From the cell containing the given text, extract its center point as [x, y] coordinate. 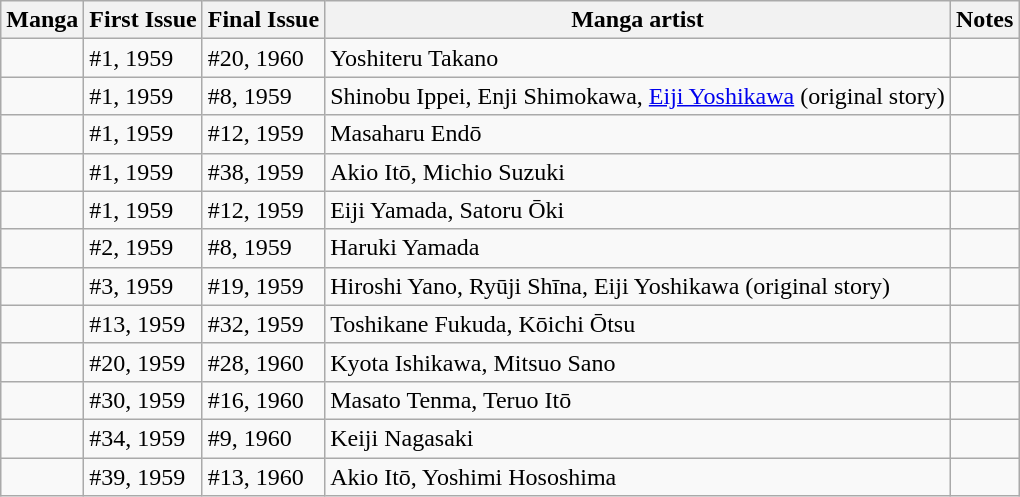
Keiji Nagasaki [638, 438]
Hiroshi Yano, Ryūji Shīna, Eiji Yoshikawa (original story) [638, 286]
#16, 1960 [263, 400]
Akio Itō, Michio Suzuki [638, 172]
Manga [42, 20]
#30, 1959 [143, 400]
Masaharu Endō [638, 134]
#3, 1959 [143, 286]
#32, 1959 [263, 324]
Akio Itō, Yoshimi Hososhima [638, 477]
Yoshiteru Takano [638, 58]
#13, 1959 [143, 324]
#2, 1959 [143, 248]
Notes [984, 20]
Haruki Yamada [638, 248]
#20, 1959 [143, 362]
#19, 1959 [263, 286]
#34, 1959 [143, 438]
#28, 1960 [263, 362]
#38, 1959 [263, 172]
#20, 1960 [263, 58]
#9, 1960 [263, 438]
Manga artist [638, 20]
Kyota Ishikawa, Mitsuo Sano [638, 362]
Shinobu Ippei, Enji Shimokawa, Eiji Yoshikawa (original story) [638, 96]
#39, 1959 [143, 477]
Masato Tenma, Teruo Itō [638, 400]
Toshikane Fukuda, Kōichi Ōtsu [638, 324]
#13, 1960 [263, 477]
Final Issue [263, 20]
First Issue [143, 20]
Eiji Yamada, Satoru Ōki [638, 210]
